Output the [X, Y] coordinate of the center of the cell containing the given text.  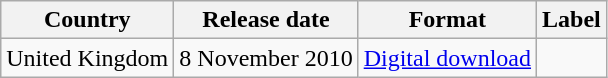
Release date [266, 20]
8 November 2010 [266, 58]
Country [88, 20]
Digital download [447, 58]
United Kingdom [88, 58]
Format [447, 20]
Label [572, 20]
